From the cell containing the given text, extract its center point as [X, Y] coordinate. 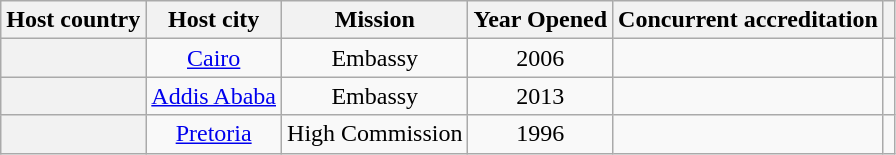
Year Opened [540, 20]
High Commission [375, 134]
Cairo [214, 58]
Pretoria [214, 134]
Host country [74, 20]
1996 [540, 134]
Mission [375, 20]
Host city [214, 20]
2006 [540, 58]
Addis Ababa [214, 96]
Concurrent accreditation [748, 20]
2013 [540, 96]
